Output the (X, Y) coordinate of the center of the cell containing the given text.  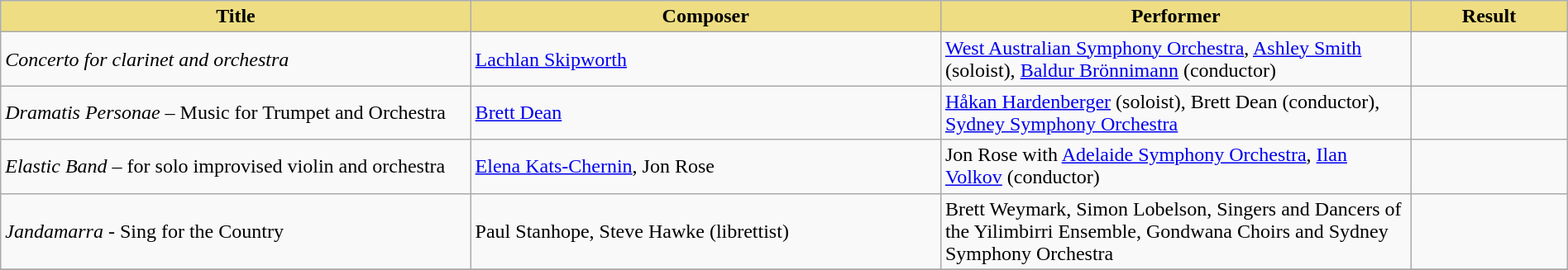
Composer (705, 17)
Elena Kats-Chernin, Jon Rose (705, 167)
Dramatis Personae – Music for Trumpet and Orchestra (236, 112)
West Australian Symphony Orchestra, Ashley Smith (soloist), Baldur Brönnimann (conductor) (1175, 59)
Lachlan Skipworth (705, 59)
Jon Rose with Adelaide Symphony Orchestra, Ilan Volkov (conductor) (1175, 167)
Håkan Hardenberger (soloist), Brett Dean (conductor), Sydney Symphony Orchestra (1175, 112)
Brett Dean (705, 112)
Concerto for clarinet and orchestra (236, 59)
Result (1489, 17)
Paul Stanhope, Steve Hawke (librettist) (705, 231)
Brett Weymark, Simon Lobelson, Singers and Dancers of the Yilimbirri Ensemble, Gondwana Choirs and Sydney Symphony Orchestra (1175, 231)
Title (236, 17)
Jandamarra - Sing for the Country (236, 231)
Elastic Band – for solo improvised violin and orchestra (236, 167)
Performer (1175, 17)
